Output the (x, y) coordinate of the center of the cell containing the given text.  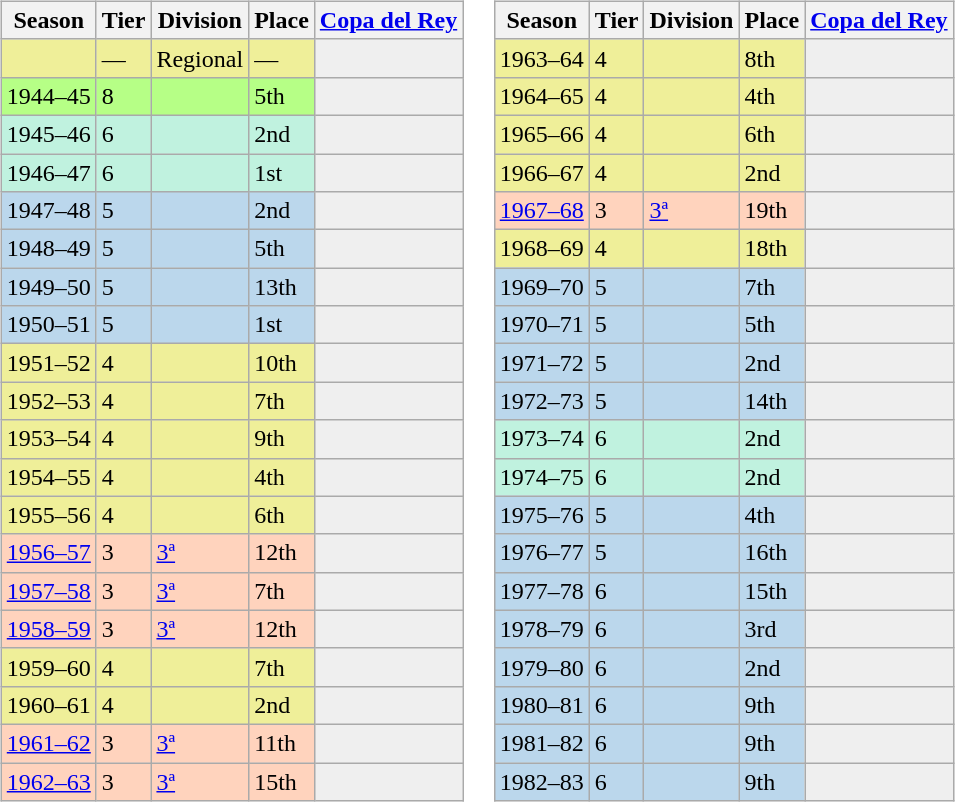
1966–67 (542, 173)
1977–78 (542, 591)
1965–66 (542, 134)
1967–68 (542, 211)
1964–65 (542, 96)
1982–83 (542, 781)
1973–74 (542, 439)
1950–51 (48, 325)
19th (772, 211)
1962–63 (48, 781)
1976–77 (542, 553)
1975–76 (542, 515)
1972–73 (542, 401)
1974–75 (542, 477)
1980–81 (542, 705)
8th (772, 58)
1953–54 (48, 439)
Regional (200, 58)
1970–71 (542, 325)
1979–80 (542, 667)
8 (124, 96)
1956–57 (48, 553)
13th (282, 287)
3rd (772, 629)
1959–60 (48, 667)
1949–50 (48, 287)
1945–46 (48, 134)
1963–64 (542, 58)
1952–53 (48, 401)
1951–52 (48, 363)
16th (772, 553)
11th (282, 743)
1954–55 (48, 477)
1947–48 (48, 211)
1981–82 (542, 743)
1961–62 (48, 743)
1969–70 (542, 287)
1968–69 (542, 249)
18th (772, 249)
1971–72 (542, 363)
1958–59 (48, 629)
1957–58 (48, 591)
1978–79 (542, 629)
1955–56 (48, 515)
1946–47 (48, 173)
1944–45 (48, 96)
1960–61 (48, 705)
10th (282, 363)
14th (772, 401)
1948–49 (48, 249)
